Provide the [x, y] coordinate of the cell's center where the given text is located.  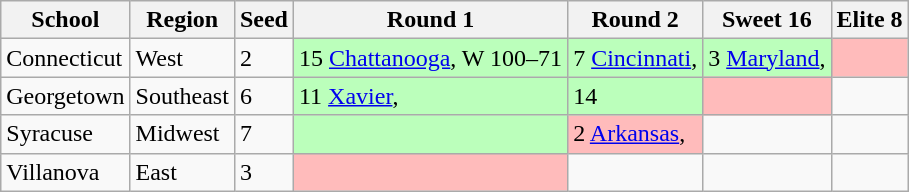
Southeast [182, 96]
15 Chattanooga, W 100–71 [430, 58]
Sweet 16 [767, 20]
6 [264, 96]
Round 2 [636, 20]
Seed [264, 20]
Elite 8 [870, 20]
3 [264, 172]
11 Xavier, [430, 96]
14 [636, 96]
School [66, 20]
7 Cincinnati, [636, 58]
Midwest [182, 134]
West [182, 58]
2 [264, 58]
East [182, 172]
Region [182, 20]
Georgetown [66, 96]
Villanova [66, 172]
3 Maryland, [767, 58]
Connecticut [66, 58]
Round 1 [430, 20]
7 [264, 134]
2 Arkansas, [636, 134]
Syracuse [66, 134]
